Extract the [X, Y] coordinate from the center of the cell holding the provided text.  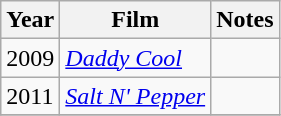
Year [30, 20]
Salt N' Pepper [136, 96]
Notes [245, 20]
Daddy Cool [136, 58]
Film [136, 20]
2009 [30, 58]
2011 [30, 96]
